Pinpoint the cell where the given text exists, returning its [X, Y] midpoint coordinate. 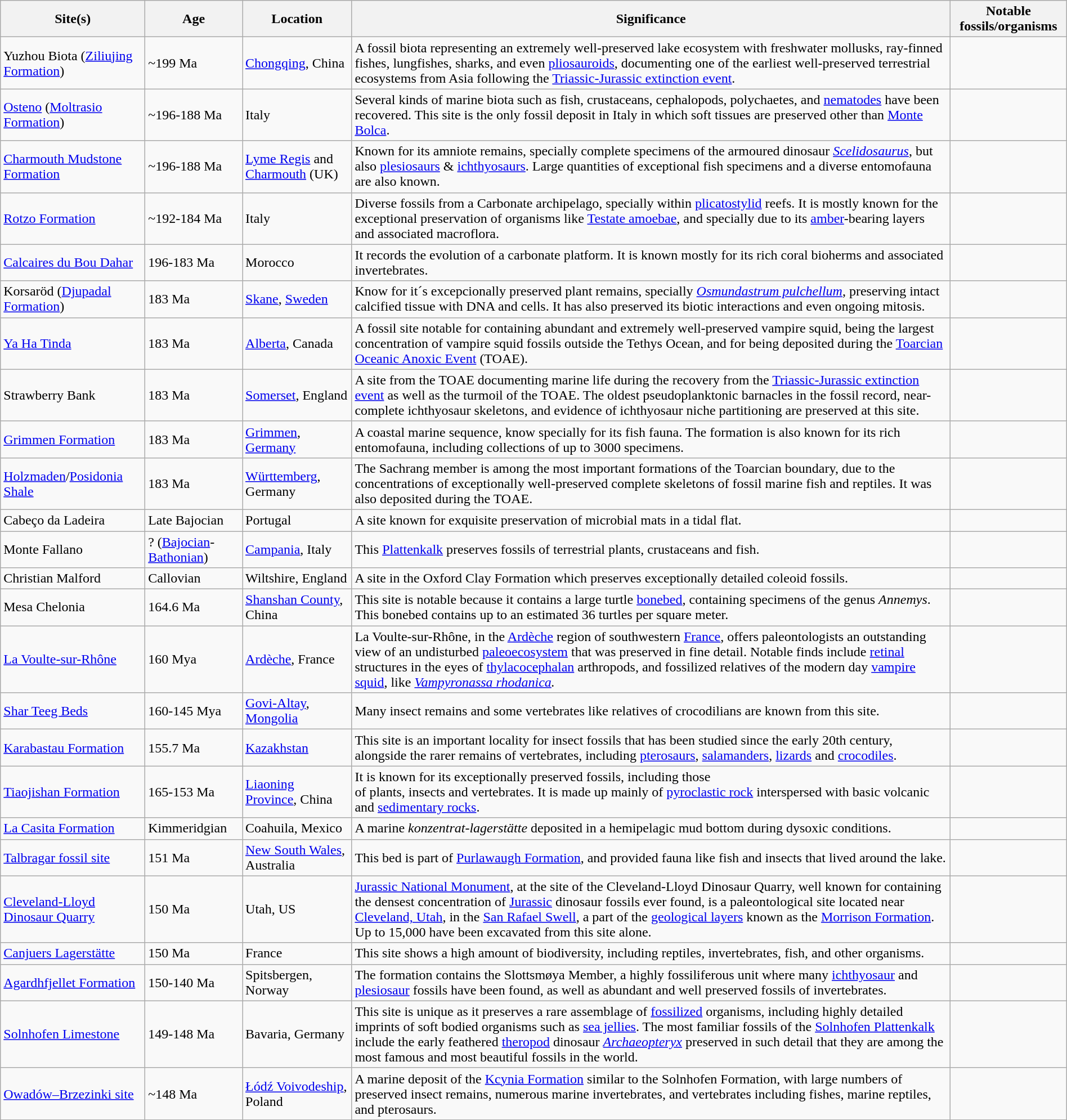
Grimmen Formation [73, 439]
~199 Ma [194, 63]
155.7 Ma [194, 747]
This site shows a high amount of biodiversity, including reptiles, invertebrates, fish, and other organisms. [651, 953]
Spitsbergen, Norway [297, 983]
It records the evolution of a carbonate platform. It is known mostly for its rich coral bioherms and associated invertebrates. [651, 262]
Kazakhstan [297, 747]
Kimmeridgian [194, 828]
160-145 Mya [194, 711]
Location [297, 19]
Govi-Altay, Mongolia [297, 711]
A site known for exquisite preservation of microbial mats in a tidal flat. [651, 520]
Shanshan County, China [297, 608]
Christian Malford [73, 579]
164.6 Ma [194, 608]
Skane, Sweden [297, 299]
~148 Ma [194, 1094]
New South Wales, Australia [297, 858]
Lyme Regis and Charmouth (UK) [297, 167]
160 Mya [194, 660]
151 Ma [194, 858]
Talbragar fossil site [73, 858]
Yuzhou Biota (Ziliujing Formation) [73, 63]
This Plattenkalk preserves fossils of terrestrial plants, crustaceans and fish. [651, 549]
La Casita Formation [73, 828]
Owadów–Brzezinki site [73, 1094]
Łódź Voivodeship, Poland [297, 1094]
Ardèche, France [297, 660]
Mesa Chelonia [73, 608]
La Voulte-sur-Rhône [73, 660]
Shar Teeg Beds [73, 711]
A marine konzentrat-lagerstätte deposited in a hemipelagic mud bottom during dysoxic conditions. [651, 828]
This bed is part of Purlawaugh Formation, and provided fauna like fish and insects that lived around the lake. [651, 858]
Somerset, England [297, 395]
Bavaria, Germany [297, 1034]
~192-184 Ma [194, 218]
Canjuers Lagerstätte [73, 953]
Coahuila, Mexico [297, 828]
Rotzo Formation [73, 218]
Cabeço da Ladeira [73, 520]
Morocco [297, 262]
Karabastau Formation [73, 747]
Agardhfjellet Formation [73, 983]
Liaoning Province, China [297, 792]
A site in the Oxford Clay Formation which preserves exceptionally detailed coleoid fossils. [651, 579]
Callovian [194, 579]
Alberta, Canada [297, 343]
Calcaires du Bou Dahar [73, 262]
? (Bajocian-Bathonian) [194, 549]
Korsaröd (Djupadal Formation) [73, 299]
Site(s) [73, 19]
Age [194, 19]
150-140 Ma [194, 983]
Tiaojishan Formation [73, 792]
Significance [651, 19]
165-153 Ma [194, 792]
Late Bajocian [194, 520]
Ya Ha Tinda [73, 343]
Wiltshire, England [297, 579]
196-183 Ma [194, 262]
Chongqing, China [297, 63]
Charmouth Mudstone Formation [73, 167]
Portugal [297, 520]
Osteno (Moltrasio Formation) [73, 115]
Württemberg, Germany [297, 483]
Monte Fallano [73, 549]
Strawberry Bank [73, 395]
Campania, Italy [297, 549]
Notable fossils/organisms [1008, 19]
Grimmen, Germany [297, 439]
Many insect remains and some vertebrates like relatives of crocodilians are known from this site. [651, 711]
149-148 Ma [194, 1034]
Holzmaden/Posidonia Shale [73, 483]
Solnhofen Limestone [73, 1034]
France [297, 953]
Cleveland-Lloyd Dinosaur Quarry [73, 910]
Utah, US [297, 910]
